From the cell containing the given text, extract its center point as (x, y) coordinate. 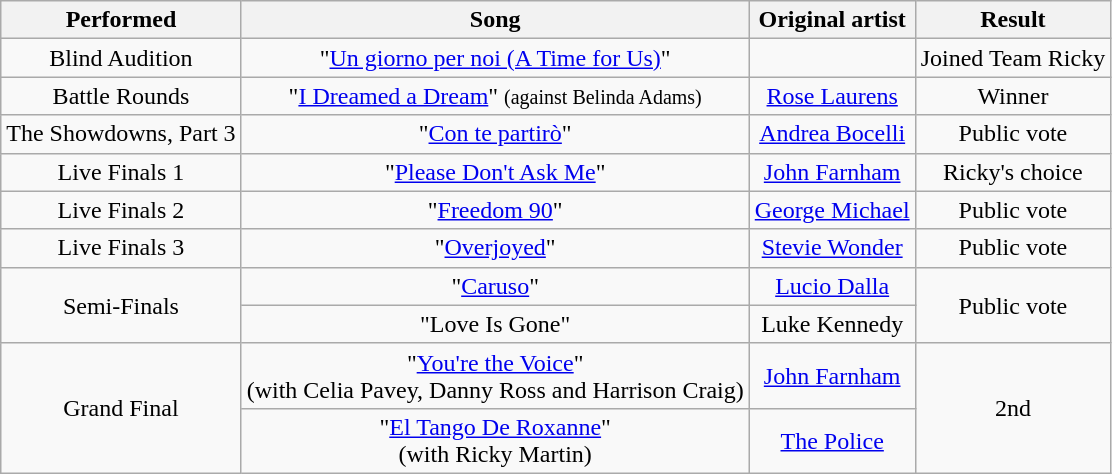
"Con te partirò" (495, 134)
"Love Is Gone" (495, 324)
"Please Don't Ask Me" (495, 172)
Rose Laurens (832, 96)
Song (495, 20)
Stevie Wonder (832, 248)
"El Tango De Roxanne" (with Ricky Martin) (495, 440)
"Overjoyed" (495, 248)
Lucio Dalla (832, 286)
Result (1013, 20)
"I Dreamed a Dream" (against Belinda Adams) (495, 96)
Grand Final (121, 408)
The Showdowns, Part 3 (121, 134)
Live Finals 3 (121, 248)
Battle Rounds (121, 96)
Live Finals 1 (121, 172)
2nd (1013, 408)
"Freedom 90" (495, 210)
Performed (121, 20)
Live Finals 2 (121, 210)
Winner (1013, 96)
"Caruso" (495, 286)
"You're the Voice" (with Celia Pavey, Danny Ross and Harrison Craig) (495, 376)
Original artist (832, 20)
The Police (832, 440)
Luke Kennedy (832, 324)
Semi-Finals (121, 305)
George Michael (832, 210)
Andrea Bocelli (832, 134)
Ricky's choice (1013, 172)
Joined Team Ricky (1013, 58)
Blind Audition (121, 58)
"Un giorno per noi (A Time for Us)" (495, 58)
